Return [x, y] of the center of cell containing provided text 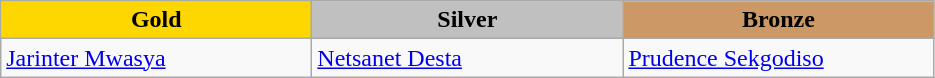
Silver [468, 20]
Gold [156, 20]
Prudence Sekgodiso [778, 58]
Bronze [778, 20]
Jarinter Mwasya [156, 58]
Netsanet Desta [468, 58]
